Locate the cell with the specified text and output its (x, y) center coordinate. 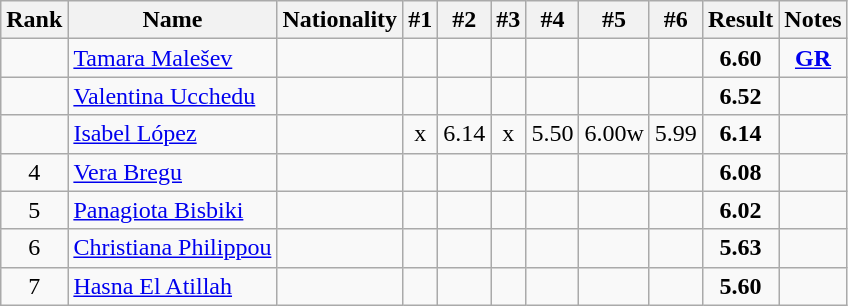
6.08 (740, 172)
#2 (464, 20)
Notes (813, 20)
5.50 (552, 134)
6.02 (740, 210)
5.63 (740, 248)
#4 (552, 20)
Isabel López (172, 134)
Name (172, 20)
Panagiota Bisbiki (172, 210)
Valentina Ucchedu (172, 96)
5.60 (740, 286)
Tamara Malešev (172, 58)
7 (34, 286)
6.00w (614, 134)
Result (740, 20)
#5 (614, 20)
5.99 (676, 134)
Christiana Philippou (172, 248)
Hasna El Atillah (172, 286)
6.52 (740, 96)
Vera Bregu (172, 172)
GR (813, 58)
4 (34, 172)
5 (34, 210)
Nationality (340, 20)
#1 (420, 20)
#3 (508, 20)
6 (34, 248)
Rank (34, 20)
#6 (676, 20)
6.60 (740, 58)
